Search for the cell housing the specified text and yield its (x, y) center coordinate. 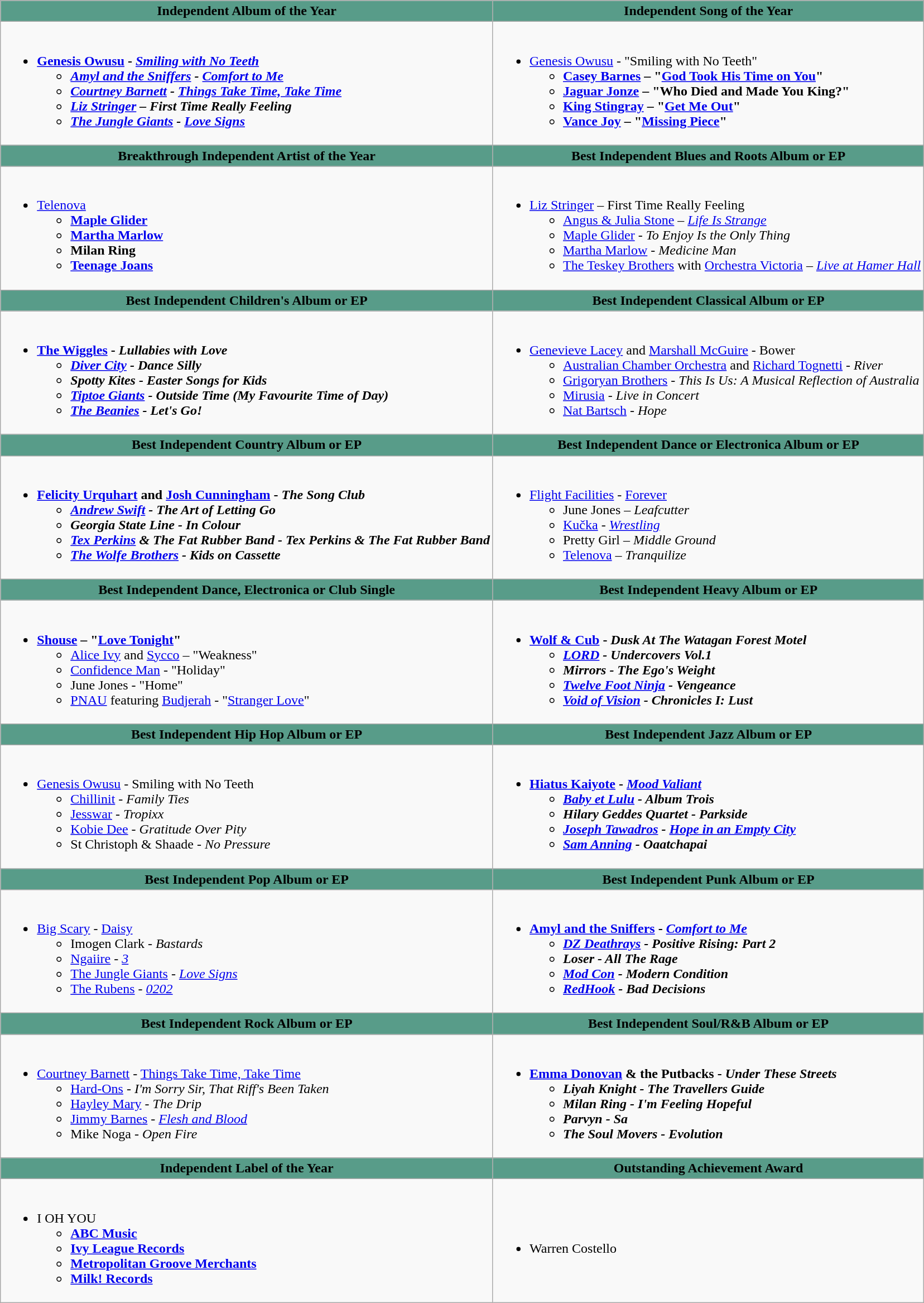
Best Independent Heavy Album or EP (708, 590)
Best Independent Jazz Album or EP (708, 734)
Best Independent Blues and Roots Album or EP (708, 156)
Genesis Owusu - Smiling with No TeethChillinit - Family TiesJesswar - TropixxKobie Dee - Gratitude Over PitySt Christoph & Shaade - No Pressure (247, 806)
Best Independent Pop Album or EP (247, 879)
Outstanding Achievement Award (708, 1168)
Best Independent Children's Album or EP (247, 300)
I OH YOUABC MusicIvy League RecordsMetropolitan Groove MerchantsMilk! Records (247, 1240)
Shouse – "Love Tonight" Alice Ivy and Sycco – "Weakness"Confidence Man - "Holiday"June Jones - "Home"PNAU featuring Budjerah - "Stranger Love" (247, 662)
Hiatus Kaiyote - Mood ValiantBaby et Lulu - Album TroisHilary Geddes Quartet - ParksideJoseph Tawadros - Hope in an Empty CitySam Anning - Oaatchapai (708, 806)
Best Independent Classical Album or EP (708, 300)
Best Independent Punk Album or EP (708, 879)
Best Independent Country Album or EP (247, 445)
Amyl and the Sniffers - Comfort to MeDZ Deathrays - Positive Rising: Part 2Loser - All The RageMod Con - Modern ConditionRedHook - Bad Decisions (708, 951)
Independent Song of the Year (708, 11)
Best Independent Rock Album or EP (247, 1024)
Big Scary - DaisyImogen Clark - BastardsNgaiire - 3The Jungle Giants - Love SignsThe Rubens - 0202 (247, 951)
TelenovaMaple GliderMartha MarlowMilan RingTeenage Joans (247, 228)
Best Independent Soul/R&B Album or EP (708, 1024)
Flight Facilities - ForeverJune Jones – LeafcutterKučka - WrestlingPretty Girl – Middle GroundTelenova – Tranquilize (708, 517)
Independent Album of the Year (247, 11)
Warren Costello (708, 1240)
Best Independent Dance, Electronica or Club Single (247, 590)
Best Independent Hip Hop Album or EP (247, 734)
Independent Label of the Year (247, 1168)
Best Independent Dance or Electronica Album or EP (708, 445)
Breakthrough Independent Artist of the Year (247, 156)
